For the text-containing cell, return its midpoint in (X, Y) coordinate format. 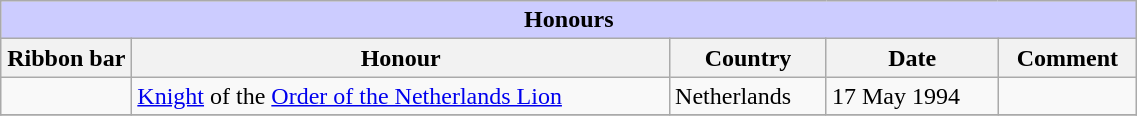
Honour (401, 58)
Honours (569, 20)
Date (912, 58)
Ribbon bar (66, 58)
Comment (1068, 58)
Country (748, 58)
Netherlands (748, 96)
Knight of the Order of the Netherlands Lion (401, 96)
17 May 1994 (912, 96)
